Extract the [x, y] coordinate from the center of the cell holding the provided text.  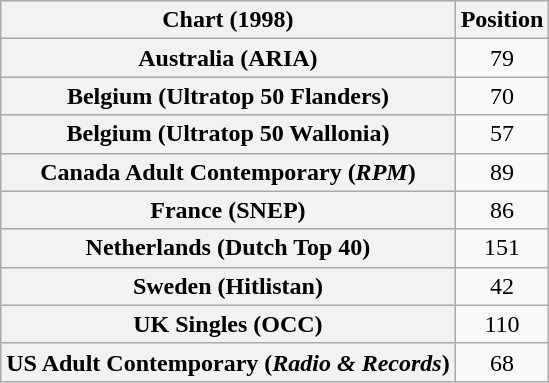
Netherlands (Dutch Top 40) [228, 248]
UK Singles (OCC) [228, 324]
Sweden (Hitlistan) [228, 286]
Belgium (Ultratop 50 Wallonia) [228, 134]
68 [502, 362]
89 [502, 172]
110 [502, 324]
US Adult Contemporary (Radio & Records) [228, 362]
42 [502, 286]
France (SNEP) [228, 210]
Canada Adult Contemporary (RPM) [228, 172]
57 [502, 134]
Belgium (Ultratop 50 Flanders) [228, 96]
79 [502, 58]
151 [502, 248]
70 [502, 96]
Position [502, 20]
Australia (ARIA) [228, 58]
Chart (1998) [228, 20]
86 [502, 210]
